Find where the given text appears and provide that cell's center as [x, y] coordinate. 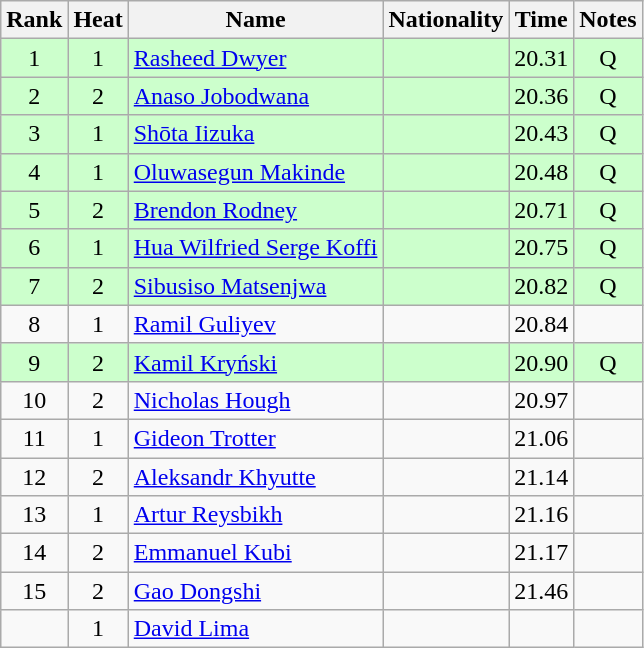
20.36 [542, 96]
21.46 [542, 591]
Notes [608, 20]
20.82 [542, 286]
3 [34, 134]
Hua Wilfried Serge Koffi [256, 248]
Gao Dongshi [256, 591]
20.75 [542, 248]
15 [34, 591]
Oluwasegun Makinde [256, 172]
Time [542, 20]
Shōta Iizuka [256, 134]
7 [34, 286]
20.48 [542, 172]
8 [34, 324]
21.14 [542, 477]
Anaso Jobodwana [256, 96]
Gideon Trotter [256, 438]
Name [256, 20]
Rank [34, 20]
11 [34, 438]
20.31 [542, 58]
Nationality [446, 20]
9 [34, 362]
6 [34, 248]
Kamil Kryński [256, 362]
20.90 [542, 362]
20.43 [542, 134]
Emmanuel Kubi [256, 553]
13 [34, 515]
Sibusiso Matsenjwa [256, 286]
Heat [98, 20]
12 [34, 477]
10 [34, 400]
Aleksandr Khyutte [256, 477]
21.16 [542, 515]
20.71 [542, 210]
21.06 [542, 438]
Brendon Rodney [256, 210]
Ramil Guliyev [256, 324]
21.17 [542, 553]
14 [34, 553]
20.97 [542, 400]
Rasheed Dwyer [256, 58]
4 [34, 172]
David Lima [256, 629]
Nicholas Hough [256, 400]
Artur Reysbikh [256, 515]
5 [34, 210]
20.84 [542, 324]
